For the text-containing cell, return its midpoint in [X, Y] coordinate format. 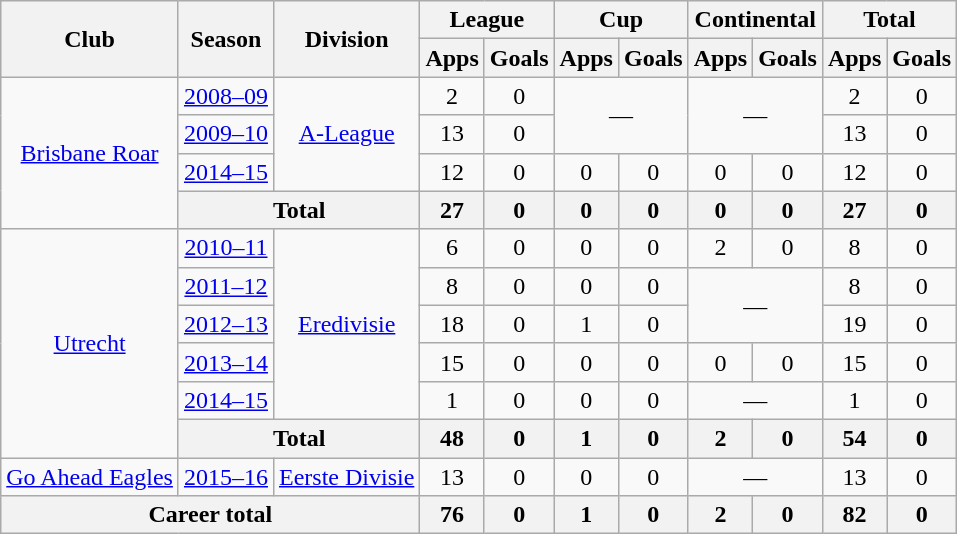
Eredivisie [346, 324]
82 [854, 515]
Utrecht [90, 343]
Go Ahead Eagles [90, 477]
Continental [755, 20]
2009–10 [226, 134]
Club [90, 39]
6 [452, 248]
Cup [621, 20]
A-League [346, 134]
18 [452, 324]
Eerste Divisie [346, 477]
2011–12 [226, 286]
Brisbane Roar [90, 153]
2015–16 [226, 477]
2008–09 [226, 96]
2013–14 [226, 362]
Season [226, 39]
2012–13 [226, 324]
76 [452, 515]
19 [854, 324]
League [487, 20]
Division [346, 39]
54 [854, 438]
2010–11 [226, 248]
Career total [210, 515]
48 [452, 438]
